Provide the (x, y) coordinate of the cell's center where the given text is located.  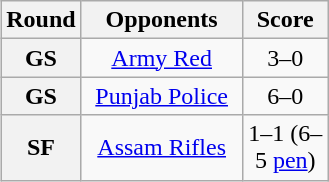
1–1 (6–5 pen) (285, 148)
Round (41, 20)
Opponents (162, 20)
Score (285, 20)
3–0 (285, 58)
SF (41, 148)
Punjab Police (162, 96)
6–0 (285, 96)
Army Red (162, 58)
Assam Rifles (162, 148)
